Scan for the cell matching the given text and deliver its (x, y) coordinate at center. 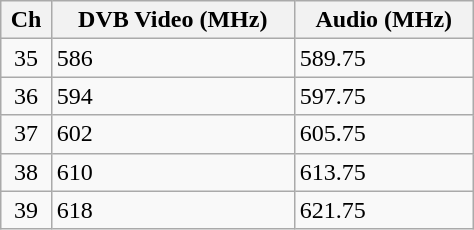
602 (172, 134)
Ch (26, 20)
597.75 (384, 96)
Audio (MHz) (384, 20)
621.75 (384, 210)
594 (172, 96)
613.75 (384, 172)
586 (172, 58)
605.75 (384, 134)
36 (26, 96)
38 (26, 172)
589.75 (384, 58)
37 (26, 134)
35 (26, 58)
610 (172, 172)
618 (172, 210)
DVB Video (MHz) (172, 20)
39 (26, 210)
